Search for the cell housing the specified text and yield its (X, Y) center coordinate. 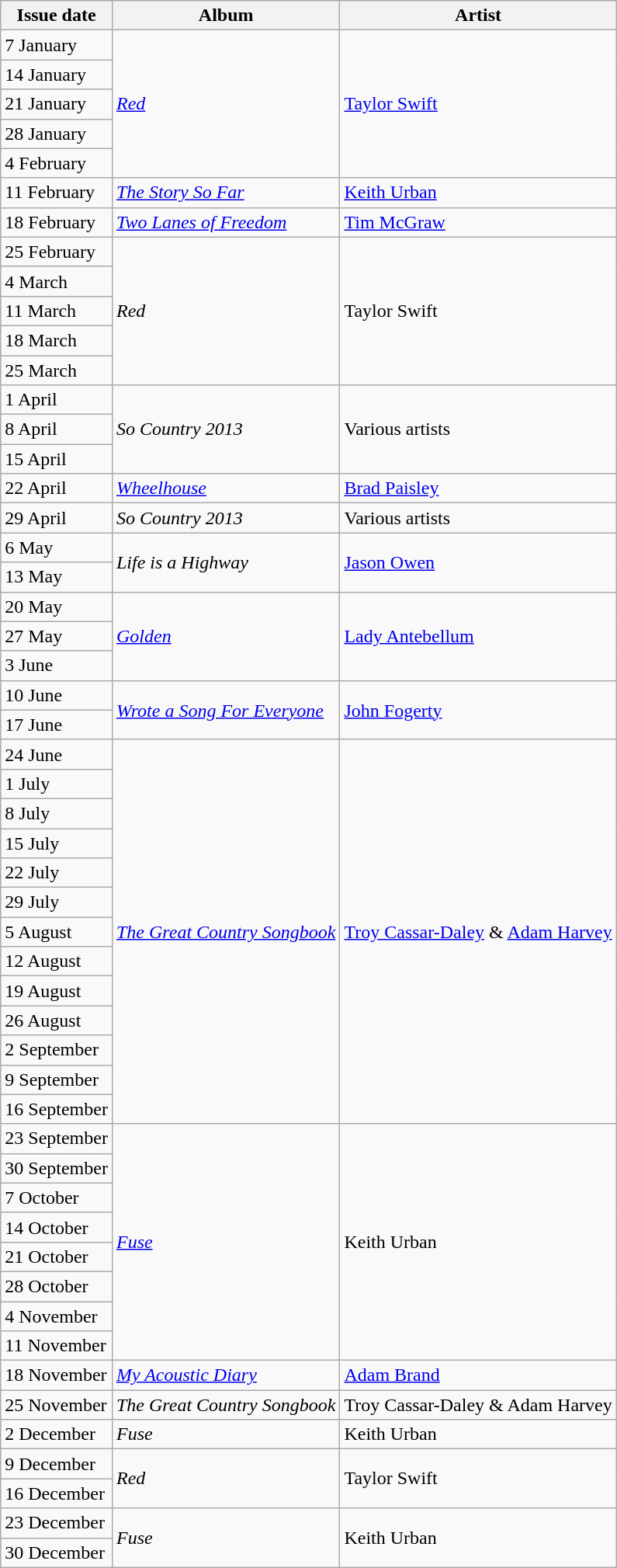
4 November (57, 1316)
Two Lanes of Freedom (225, 222)
2 December (57, 1434)
My Acoustic Diary (225, 1375)
29 April (57, 518)
20 May (57, 607)
The Story So Far (225, 193)
26 August (57, 1020)
12 August (57, 961)
23 September (57, 1139)
28 January (57, 134)
22 July (57, 873)
Lady Antebellum (478, 636)
8 April (57, 429)
Adam Brand (478, 1375)
25 February (57, 252)
14 October (57, 1227)
5 August (57, 932)
25 November (57, 1405)
15 April (57, 459)
10 June (57, 695)
Life is a Highway (225, 562)
Artist (478, 16)
13 May (57, 577)
Brad Paisley (478, 488)
Album (225, 16)
7 January (57, 45)
9 December (57, 1464)
John Fogerty (478, 710)
Wrote a Song For Everyone (225, 710)
22 April (57, 488)
1 April (57, 400)
11 March (57, 311)
21 October (57, 1257)
21 January (57, 104)
25 March (57, 370)
Issue date (57, 16)
2 September (57, 1050)
18 February (57, 222)
16 December (57, 1493)
Tim McGraw (478, 222)
8 July (57, 813)
Jason Owen (478, 562)
27 May (57, 636)
18 March (57, 340)
4 March (57, 281)
Wheelhouse (225, 488)
18 November (57, 1375)
15 July (57, 843)
28 October (57, 1286)
4 February (57, 163)
Golden (225, 636)
7 October (57, 1198)
14 January (57, 75)
23 December (57, 1523)
11 February (57, 193)
19 August (57, 991)
11 November (57, 1346)
29 July (57, 902)
30 December (57, 1552)
24 June (57, 754)
17 June (57, 725)
6 May (57, 548)
16 September (57, 1109)
30 September (57, 1168)
1 July (57, 784)
3 June (57, 666)
9 September (57, 1080)
